Determine the (x, y) coordinate at the center of the cell enclosing the given text.  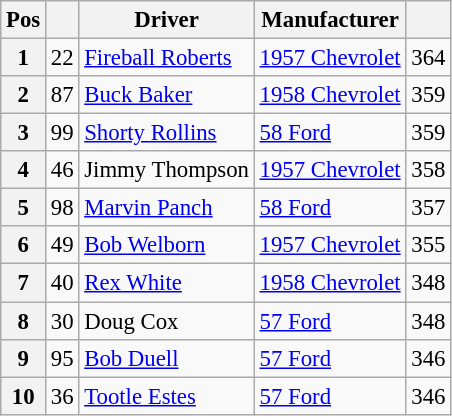
Manufacturer (330, 20)
364 (428, 58)
9 (24, 358)
Driver (166, 20)
4 (24, 170)
36 (62, 396)
Bob Duell (166, 358)
95 (62, 358)
Rex White (166, 283)
2 (24, 95)
87 (62, 95)
Shorty Rollins (166, 133)
1 (24, 58)
358 (428, 170)
98 (62, 208)
10 (24, 396)
355 (428, 245)
Jimmy Thompson (166, 170)
99 (62, 133)
Marvin Panch (166, 208)
7 (24, 283)
Buck Baker (166, 95)
3 (24, 133)
6 (24, 245)
Tootle Estes (166, 396)
8 (24, 321)
30 (62, 321)
Pos (24, 20)
357 (428, 208)
Bob Welborn (166, 245)
5 (24, 208)
Doug Cox (166, 321)
Fireball Roberts (166, 58)
46 (62, 170)
22 (62, 58)
49 (62, 245)
40 (62, 283)
